Return (x, y) of the center of cell containing provided text 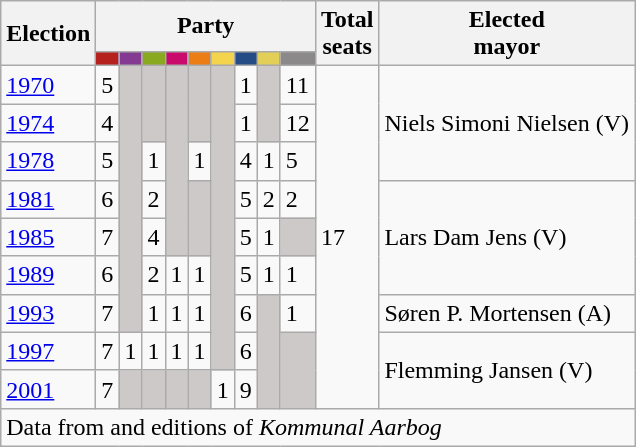
9 (246, 389)
1981 (48, 199)
Electedmayor (507, 34)
Party (206, 26)
1978 (48, 161)
1989 (48, 275)
Niels Simoni Nielsen (V) (507, 123)
1974 (48, 123)
Søren P. Mortensen (A) (507, 313)
Flemming Jansen (V) (507, 370)
Lars Dam Jens (V) (507, 237)
Totalseats (347, 34)
Election (48, 34)
12 (298, 123)
2001 (48, 389)
11 (298, 85)
1993 (48, 313)
1970 (48, 85)
1985 (48, 237)
1997 (48, 351)
Data from and editions of Kommunal Aarbog (318, 427)
17 (347, 238)
